Pinpoint the cell where the given text exists, returning its (X, Y) midpoint coordinate. 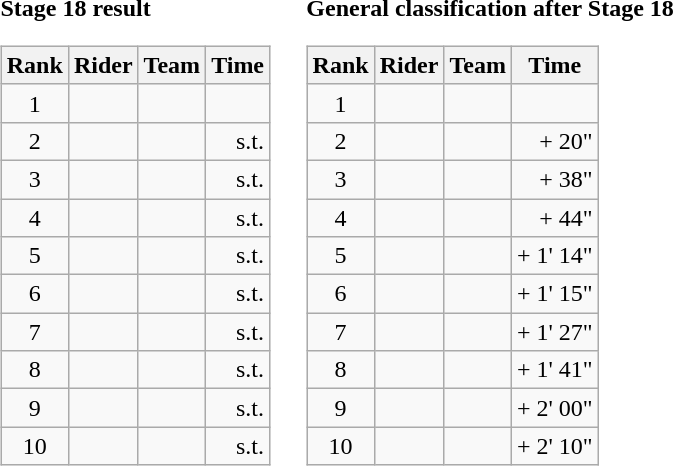
+ 1' 41" (554, 370)
+ 2' 00" (554, 408)
+ 44" (554, 217)
+ 1' 27" (554, 332)
+ 38" (554, 179)
+ 2' 10" (554, 446)
+ 1' 15" (554, 294)
+ 1' 14" (554, 256)
+ 20" (554, 141)
